From the cell containing the given text, extract its center point as (X, Y) coordinate. 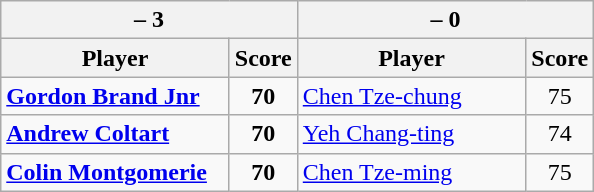
– 0 (446, 20)
Andrew Coltart (116, 134)
Chen Tze-ming (412, 172)
Colin Montgomerie (116, 172)
Chen Tze-chung (412, 96)
Gordon Brand Jnr (116, 96)
74 (560, 134)
Yeh Chang-ting (412, 134)
– 3 (150, 20)
